Locate the cell with the specified text and output its (x, y) center coordinate. 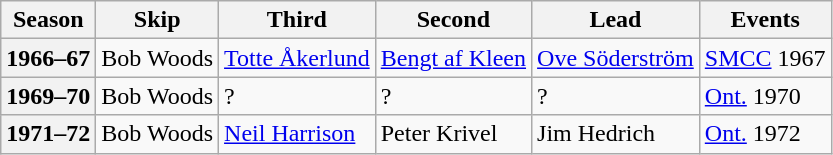
Skip (158, 20)
Neil Harrison (298, 134)
Second (453, 20)
Ove Söderström (616, 58)
Bengt af Kleen (453, 58)
1969–70 (48, 96)
1971–72 (48, 134)
Jim Hedrich (616, 134)
Third (298, 20)
1966–67 (48, 58)
Events (765, 20)
Totte Åkerlund (298, 58)
Season (48, 20)
Lead (616, 20)
Peter Krivel (453, 134)
Ont. 1970 (765, 96)
SMCC 1967 (765, 58)
Ont. 1972 (765, 134)
